Determine the (X, Y) coordinate at the center of the cell enclosing the given text.  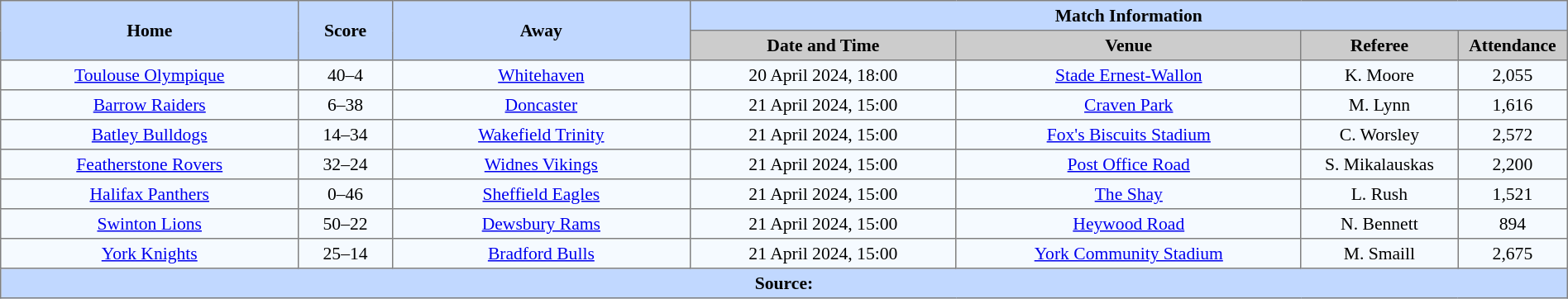
K. Moore (1379, 75)
S. Mikalauskas (1379, 164)
M. Lynn (1379, 105)
1,616 (1513, 105)
Dewsbury Rams (541, 224)
2,200 (1513, 164)
M. Smaill (1379, 254)
C. Worsley (1379, 135)
York Knights (150, 254)
Swinton Lions (150, 224)
Fox's Biscuits Stadium (1128, 135)
Attendance (1513, 45)
Date and Time (823, 45)
Away (541, 31)
14–34 (346, 135)
25–14 (346, 254)
The Shay (1128, 194)
40–4 (346, 75)
0–46 (346, 194)
2,055 (1513, 75)
894 (1513, 224)
Sheffield Eagles (541, 194)
6–38 (346, 105)
32–24 (346, 164)
Toulouse Olympique (150, 75)
Halifax Panthers (150, 194)
Source: (784, 283)
Wakefield Trinity (541, 135)
Referee (1379, 45)
Batley Bulldogs (150, 135)
Bradford Bulls (541, 254)
Venue (1128, 45)
N. Bennett (1379, 224)
Score (346, 31)
20 April 2024, 18:00 (823, 75)
2,675 (1513, 254)
Heywood Road (1128, 224)
Post Office Road (1128, 164)
York Community Stadium (1128, 254)
Barrow Raiders (150, 105)
Match Information (1128, 16)
1,521 (1513, 194)
50–22 (346, 224)
Whitehaven (541, 75)
Widnes Vikings (541, 164)
2,572 (1513, 135)
Doncaster (541, 105)
Craven Park (1128, 105)
Featherstone Rovers (150, 164)
Home (150, 31)
L. Rush (1379, 194)
Stade Ernest-Wallon (1128, 75)
